Search for the cell housing the specified text and yield its [x, y] center coordinate. 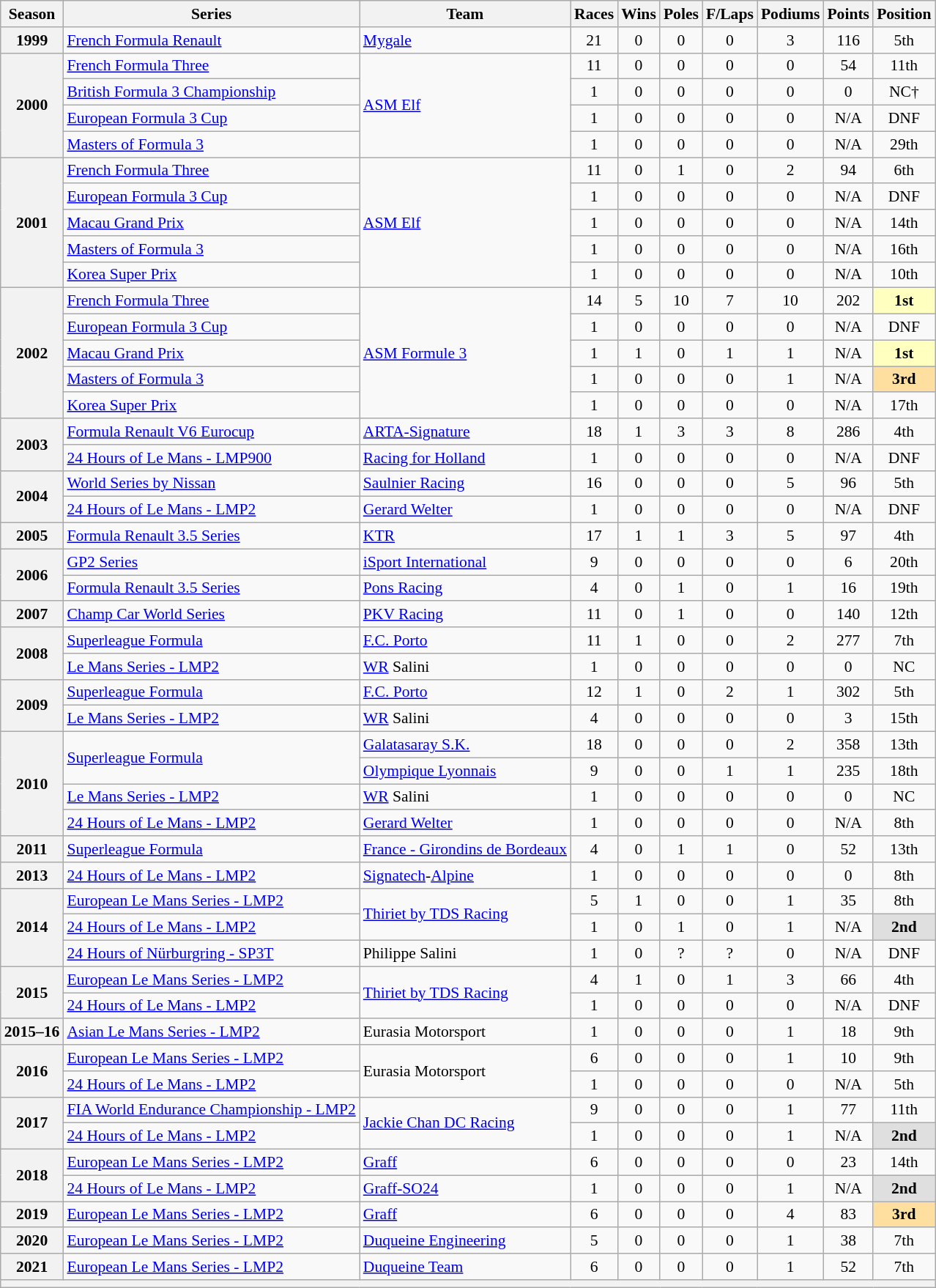
Asian Le Mans Series - LMP2 [211, 1032]
Racing for Holland [465, 458]
1999 [32, 40]
Graff-SO24 [465, 1188]
12 [594, 692]
Races [594, 14]
Wins [639, 14]
38 [848, 1241]
PKV Racing [465, 615]
France - Girondins de Bordeaux [465, 849]
2002 [32, 353]
ARTA-Signature [465, 432]
2017 [32, 1122]
Olympique Lyonnais [465, 771]
2021 [32, 1267]
2005 [32, 536]
British Formula 3 Championship [211, 92]
35 [848, 901]
18th [904, 771]
23 [848, 1163]
Mygale [465, 40]
302 [848, 692]
FIA World Endurance Championship - LMP2 [211, 1110]
2014 [32, 928]
Series [211, 14]
Saulnier Racing [465, 484]
GP2 Series [211, 562]
24 Hours of Le Mans - LMP900 [211, 458]
83 [848, 1215]
Points [848, 14]
2007 [32, 615]
Duqueine Engineering [465, 1241]
202 [848, 301]
Duqueine Team [465, 1267]
2015–16 [32, 1032]
Pons Racing [465, 588]
World Series by Nissan [211, 484]
286 [848, 432]
2013 [32, 876]
2016 [32, 1071]
2019 [32, 1215]
NC† [904, 92]
2009 [32, 705]
140 [848, 615]
29th [904, 144]
20th [904, 562]
French Formula Renault [211, 40]
Position [904, 14]
2003 [32, 444]
Podiums [791, 14]
277 [848, 640]
6th [904, 171]
Team [465, 14]
19th [904, 588]
14 [594, 301]
17th [904, 406]
2006 [32, 574]
12th [904, 615]
2011 [32, 849]
KTR [465, 536]
2004 [32, 497]
8 [791, 432]
77 [848, 1110]
235 [848, 771]
54 [848, 66]
2001 [32, 223]
21 [594, 40]
Champ Car World Series [211, 615]
10th [904, 275]
2020 [32, 1241]
2018 [32, 1175]
97 [848, 536]
F/Laps [729, 14]
Galatasaray S.K. [465, 745]
2000 [32, 105]
15th [904, 719]
358 [848, 745]
2008 [32, 654]
Formula Renault V6 Eurocup [211, 432]
Signatech-Alpine [465, 876]
116 [848, 40]
16th [904, 249]
24 Hours of Nürburgring - SP3T [211, 954]
66 [848, 980]
96 [848, 484]
2010 [32, 784]
7 [729, 301]
Jackie Chan DC Racing [465, 1122]
Philippe Salini [465, 954]
ASM Formule 3 [465, 353]
17 [594, 536]
Season [32, 14]
2015 [32, 992]
iSport International [465, 562]
Poles [681, 14]
94 [848, 171]
